Detect which cell encompasses the target text, then output its (X, Y) center coordinate. 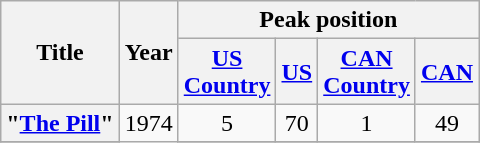
5 (227, 123)
49 (446, 123)
Peak position (328, 20)
70 (297, 123)
"The Pill" (60, 123)
1974 (148, 123)
USCountry (227, 72)
Title (60, 52)
Year (148, 52)
CANCountry (367, 72)
CAN (446, 72)
1 (367, 123)
US (297, 72)
